Identify which cell holds the provided text, then report its [X, Y] central coordinate. 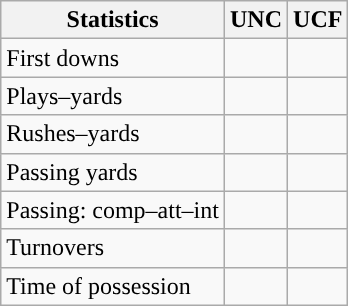
Time of possession [113, 286]
Plays–yards [113, 96]
Passing yards [113, 172]
Statistics [113, 20]
First downs [113, 58]
Passing: comp–att–int [113, 210]
Rushes–yards [113, 134]
Turnovers [113, 248]
UCF [318, 20]
UNC [256, 20]
